Determine the (X, Y) coordinate at the center of the cell enclosing the given text.  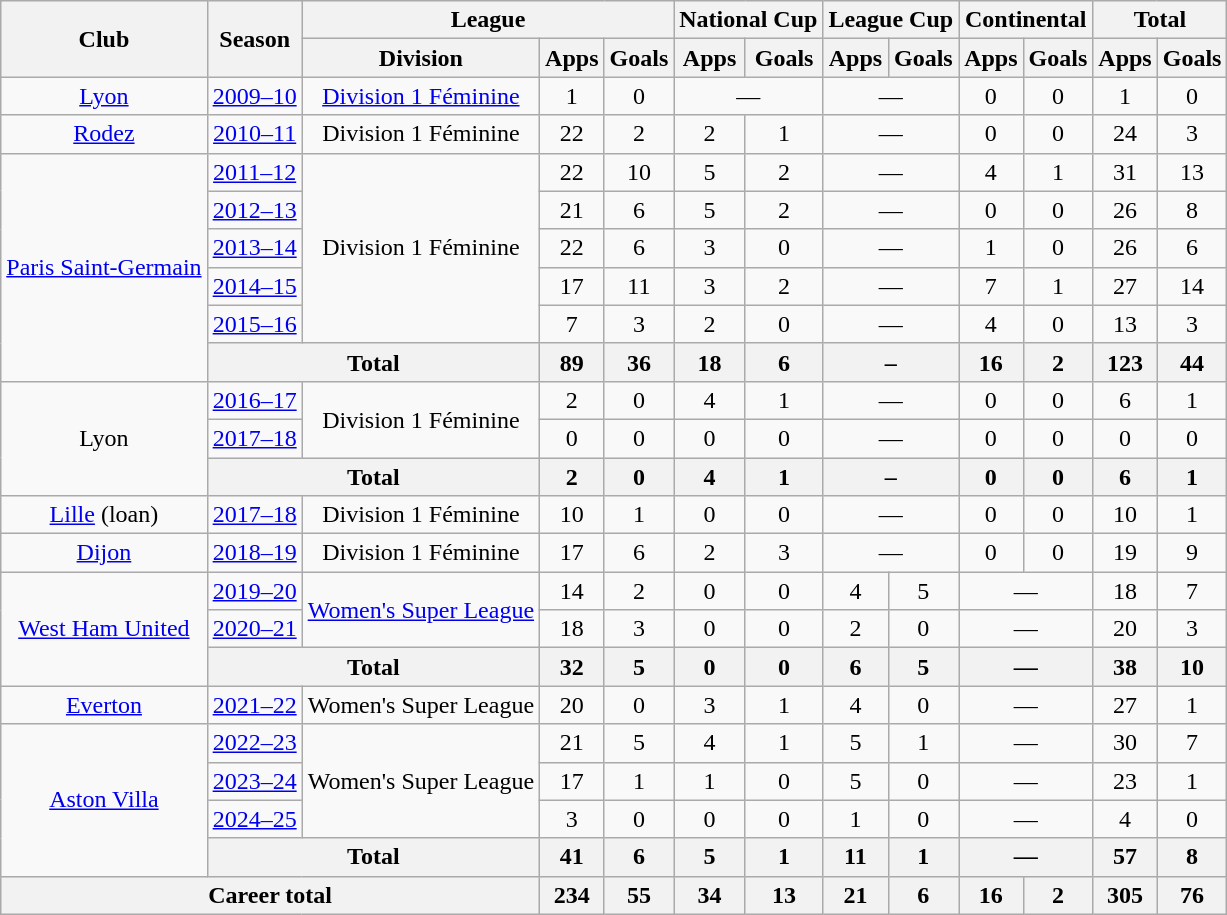
2019–20 (254, 591)
23 (1125, 781)
2022–23 (254, 743)
Season (254, 39)
National Cup (748, 20)
Lille (loan) (104, 515)
34 (710, 895)
Continental (1026, 20)
Rodez (104, 134)
76 (1192, 895)
44 (1192, 362)
31 (1125, 172)
9 (1192, 553)
2012–13 (254, 210)
30 (1125, 743)
32 (572, 667)
2018–19 (254, 553)
2013–14 (254, 248)
Aston Villa (104, 800)
36 (639, 362)
Club (104, 39)
305 (1125, 895)
2016–17 (254, 400)
2009–10 (254, 96)
Career total (270, 895)
123 (1125, 362)
2023–24 (254, 781)
League Cup (891, 20)
West Ham United (104, 629)
2024–25 (254, 819)
Dijon (104, 553)
24 (1125, 134)
Everton (104, 705)
2010–11 (254, 134)
2011–12 (254, 172)
234 (572, 895)
2020–21 (254, 629)
89 (572, 362)
38 (1125, 667)
57 (1125, 857)
Paris Saint-Germain (104, 267)
55 (639, 895)
2014–15 (254, 286)
2021–22 (254, 705)
Division (420, 58)
19 (1125, 553)
League (488, 20)
41 (572, 857)
2015–16 (254, 324)
